From the cell containing the given text, extract its center point as (x, y) coordinate. 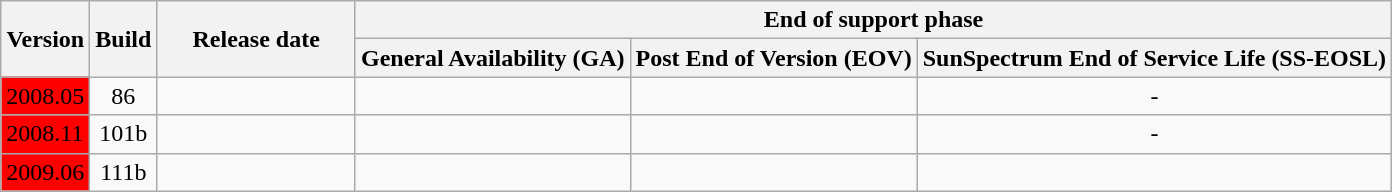
SunSpectrum End of Service Life (SS-EOSL) (1154, 58)
111b (124, 172)
2009.06 (46, 172)
Build (124, 39)
2008.11 (46, 134)
86 (124, 96)
Version (46, 39)
2008.05 (46, 96)
General Availability (GA) (492, 58)
End of support phase (873, 20)
Post End of Version (EOV) (774, 58)
Release date (256, 39)
101b (124, 134)
